Return (x, y) of the center of cell containing provided text 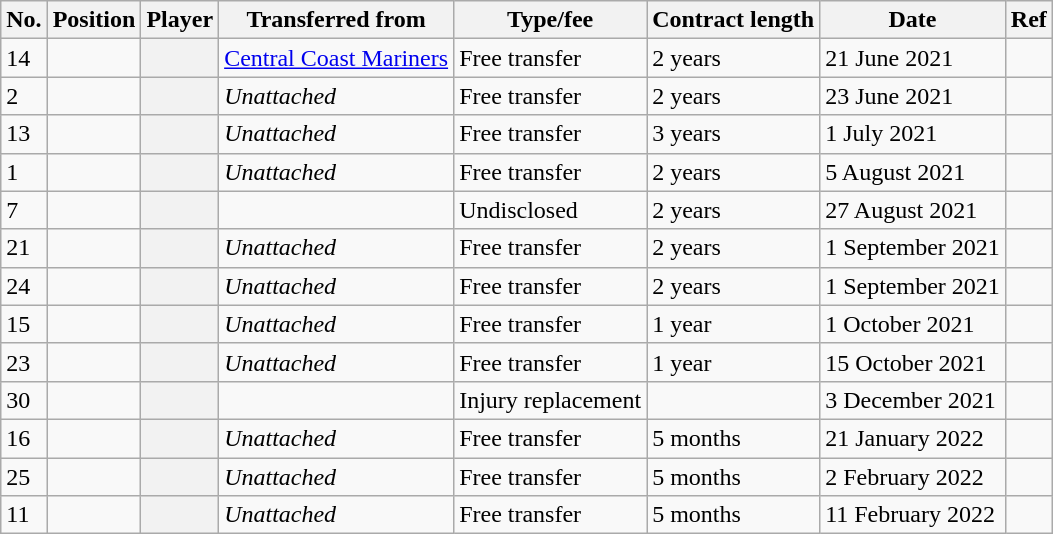
2 February 2022 (913, 477)
11 (24, 515)
1 July 2021 (913, 134)
Injury replacement (550, 400)
16 (24, 438)
Position (94, 20)
2 (24, 96)
14 (24, 58)
1 (24, 172)
3 years (734, 134)
Undisclosed (550, 210)
24 (24, 286)
Type/fee (550, 20)
No. (24, 20)
23 June 2021 (913, 96)
5 August 2021 (913, 172)
11 February 2022 (913, 515)
3 December 2021 (913, 400)
Central Coast Mariners (336, 58)
Ref (1028, 20)
23 (24, 362)
21 January 2022 (913, 438)
Date (913, 20)
21 June 2021 (913, 58)
30 (24, 400)
Player (180, 20)
27 August 2021 (913, 210)
15 October 2021 (913, 362)
21 (24, 248)
15 (24, 324)
13 (24, 134)
7 (24, 210)
Contract length (734, 20)
Transferred from (336, 20)
25 (24, 477)
1 October 2021 (913, 324)
